Pinpoint the cell where the given text exists, returning its [x, y] midpoint coordinate. 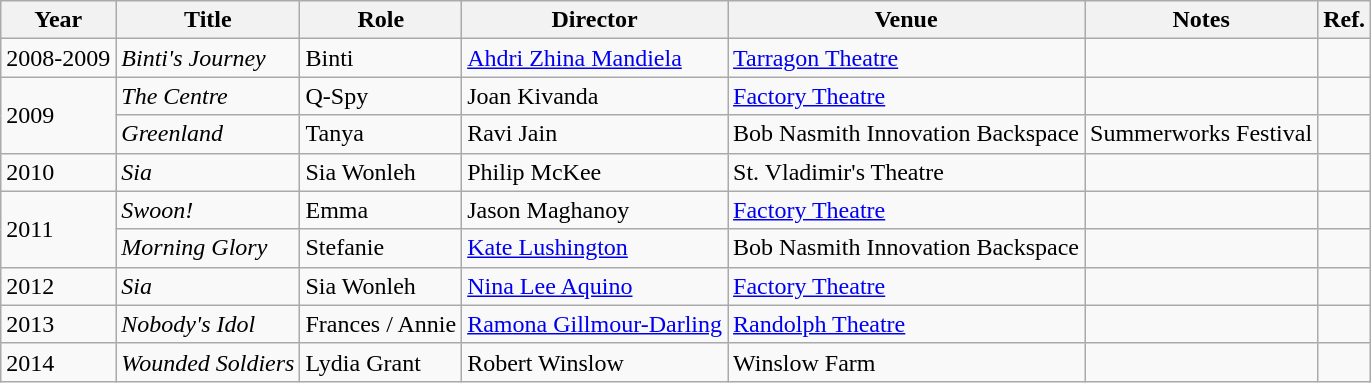
Summerworks Festival [1202, 134]
Ravi Jain [595, 134]
Notes [1202, 20]
Frances / Annie [381, 324]
Randolph Theatre [906, 324]
Joan Kivanda [595, 96]
2011 [58, 229]
Nina Lee Aquino [595, 286]
2013 [58, 324]
Jason Maghanoy [595, 210]
The Centre [208, 96]
Robert Winslow [595, 362]
Venue [906, 20]
Emma [381, 210]
Year [58, 20]
Title [208, 20]
Ahdri Zhina Mandiela [595, 58]
St. Vladimir's Theatre [906, 172]
Swoon! [208, 210]
Lydia Grant [381, 362]
Ramona Gillmour-Darling [595, 324]
Morning Glory [208, 248]
Philip McKee [595, 172]
Binti's Journey [208, 58]
Role [381, 20]
Kate Lushington [595, 248]
Ref. [1344, 20]
2009 [58, 115]
Director [595, 20]
2008-2009 [58, 58]
Nobody's Idol [208, 324]
Binti [381, 58]
Greenland [208, 134]
2014 [58, 362]
Tanya [381, 134]
Q-Spy [381, 96]
Stefanie [381, 248]
Tarragon Theatre [906, 58]
Winslow Farm [906, 362]
2012 [58, 286]
Wounded Soldiers [208, 362]
2010 [58, 172]
